Capture the cell that displays the provided text and extract its [X, Y] central coordinate. 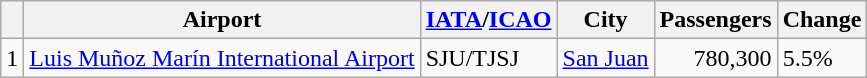
SJU/TJSJ [488, 58]
Passengers [716, 20]
780,300 [716, 58]
San Juan [606, 58]
City [606, 20]
Airport [222, 20]
1 [12, 58]
Change [822, 20]
IATA/ICAO [488, 20]
5.5% [822, 58]
Luis Muñoz Marín International Airport [222, 58]
